Detect which cell encompasses the target text, then output its [X, Y] center coordinate. 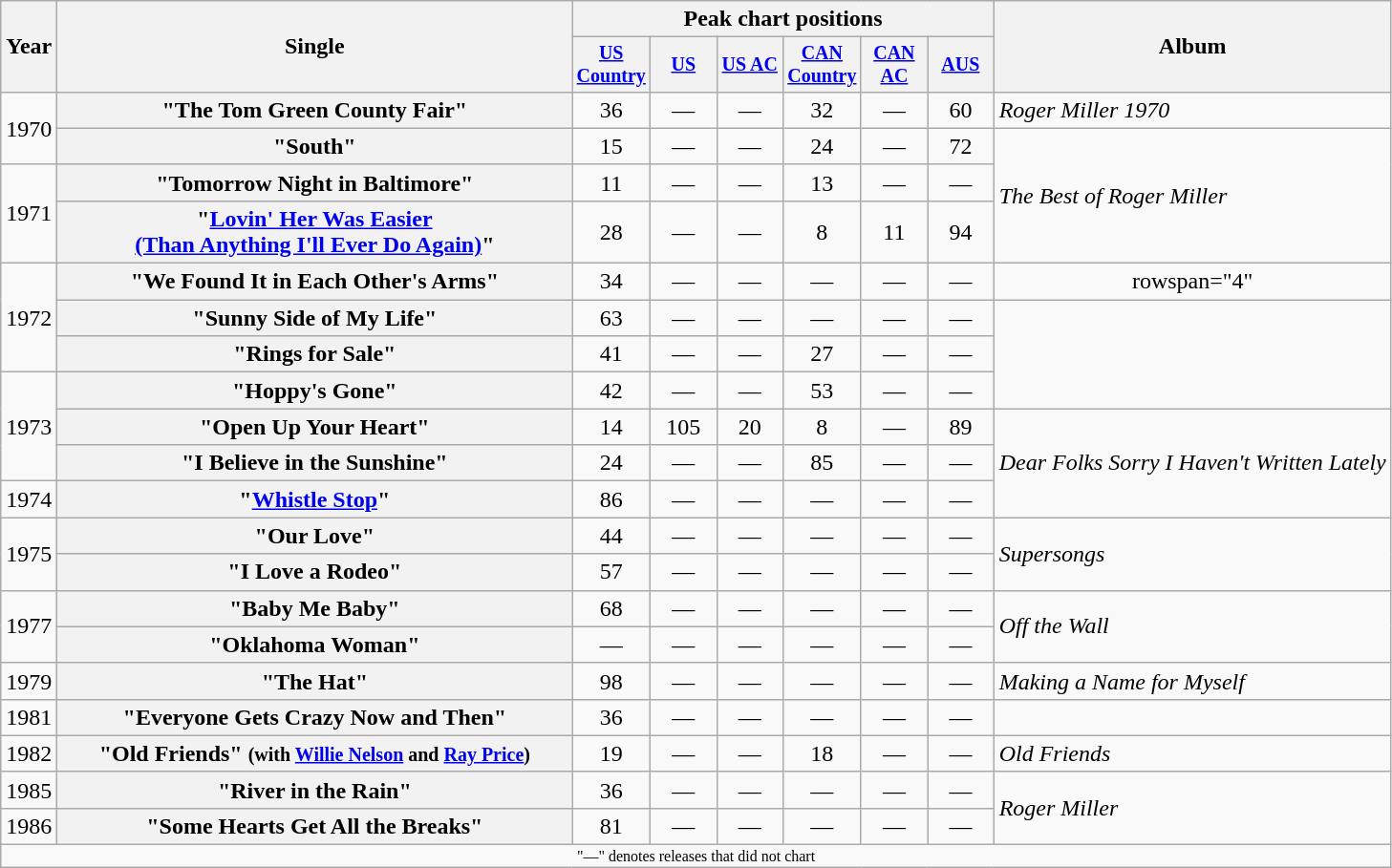
US Country [611, 65]
Roger Miller 1970 [1192, 110]
Peak chart positions [783, 19]
94 [961, 231]
27 [822, 354]
Dear Folks Sorry I Haven't Written Lately [1192, 463]
72 [961, 146]
Supersongs [1192, 554]
1979 [29, 681]
81 [611, 826]
"The Hat" [315, 681]
"Rings for Sale" [315, 354]
13 [822, 182]
"Whistle Stop" [315, 499]
CAN AC [894, 65]
"Oklahoma Woman" [315, 645]
rowspan="4" [1192, 282]
US AC [749, 65]
"The Tom Green County Fair" [315, 110]
1985 [29, 790]
1970 [29, 128]
"Everyone Gets Crazy Now and Then" [315, 717]
"Open Up Your Heart" [315, 427]
105 [684, 427]
"I Love a Rodeo" [315, 572]
Old Friends [1192, 753]
US [684, 65]
"Sunny Side of My Life" [315, 318]
"Hoppy's Gone" [315, 391]
14 [611, 427]
1972 [29, 318]
Year [29, 47]
34 [611, 282]
53 [822, 391]
Roger Miller [1192, 808]
"Old Friends" (with Willie Nelson and Ray Price) [315, 753]
20 [749, 427]
68 [611, 608]
CAN Country [822, 65]
1981 [29, 717]
1975 [29, 554]
"Baby Me Baby" [315, 608]
Album [1192, 47]
AUS [961, 65]
42 [611, 391]
15 [611, 146]
1974 [29, 499]
Making a Name for Myself [1192, 681]
1982 [29, 753]
Off the Wall [1192, 626]
"Some Hearts Get All the Breaks" [315, 826]
"—" denotes releases that did not chart [696, 857]
"We Found It in Each Other's Arms" [315, 282]
41 [611, 354]
"Tomorrow Night in Baltimore" [315, 182]
"River in the Rain" [315, 790]
89 [961, 427]
Single [315, 47]
60 [961, 110]
32 [822, 110]
1977 [29, 626]
1986 [29, 826]
1971 [29, 214]
63 [611, 318]
1973 [29, 427]
28 [611, 231]
19 [611, 753]
"Our Love" [315, 536]
18 [822, 753]
57 [611, 572]
"I Believe in the Sunshine" [315, 463]
44 [611, 536]
"South" [315, 146]
The Best of Roger Miller [1192, 195]
"Lovin' Her Was Easier(Than Anything I'll Ever Do Again)" [315, 231]
98 [611, 681]
86 [611, 499]
85 [822, 463]
